For the text-containing cell, return its midpoint in [X, Y] coordinate format. 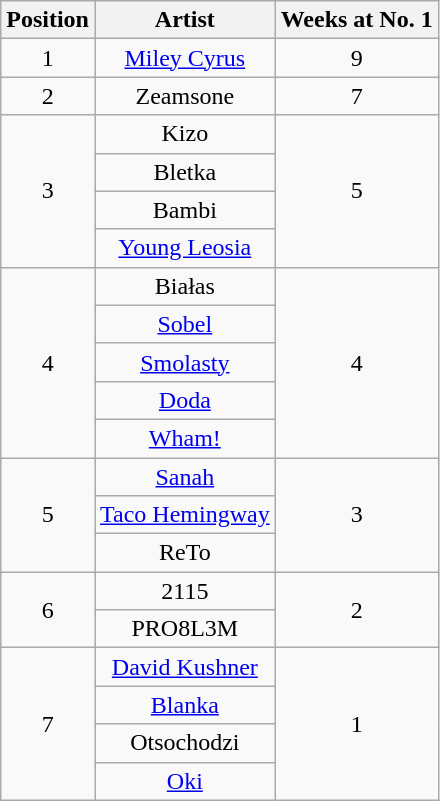
Wham! [184, 438]
Taco Hemingway [184, 515]
ReTo [184, 553]
Smolasty [184, 362]
Oki [184, 781]
David Kushner [184, 667]
Sobel [184, 324]
Zeamsone [184, 96]
Białas [184, 286]
Bletka [184, 172]
Miley Cyrus [184, 58]
Kizo [184, 134]
Otsochodzi [184, 743]
PRO8L3M [184, 629]
Artist [184, 20]
Blanka [184, 705]
Bambi [184, 210]
9 [356, 58]
Weeks at No. 1 [356, 20]
Doda [184, 400]
Position [48, 20]
Sanah [184, 477]
2115 [184, 591]
Young Leosia [184, 248]
6 [48, 610]
